Capture the cell that displays the provided text and extract its (x, y) central coordinate. 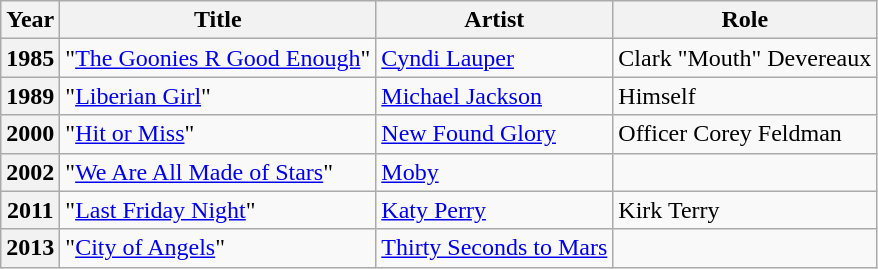
Kirk Terry (745, 210)
Title (218, 20)
Cyndi Lauper (494, 58)
Moby (494, 172)
Role (745, 20)
Year (30, 20)
Michael Jackson (494, 96)
1985 (30, 58)
Officer Corey Feldman (745, 134)
"Hit or Miss" (218, 134)
Artist (494, 20)
"We Are All Made of Stars" (218, 172)
2011 (30, 210)
2013 (30, 248)
Himself (745, 96)
"Liberian Girl" (218, 96)
Thirty Seconds to Mars (494, 248)
"The Goonies R Good Enough" (218, 58)
Clark "Mouth" Devereaux (745, 58)
2002 (30, 172)
New Found Glory (494, 134)
2000 (30, 134)
1989 (30, 96)
"Last Friday Night" (218, 210)
Katy Perry (494, 210)
"City of Angels" (218, 248)
